Extract the [X, Y] coordinate from the center of the cell holding the provided text.  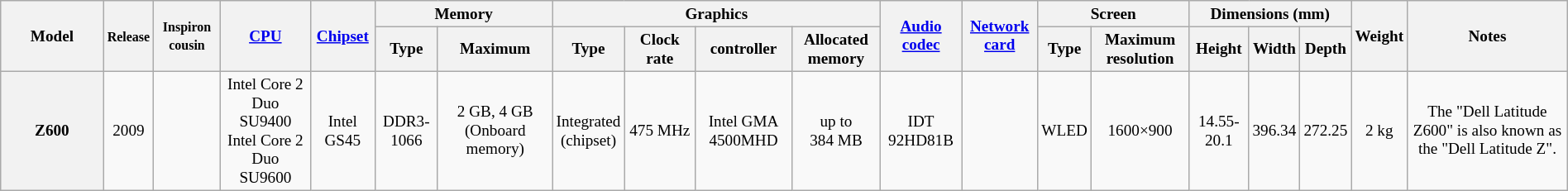
Model [52, 36]
Intel GS45 [342, 131]
Height [1219, 49]
WLED [1065, 131]
Z600 [52, 131]
2009 [129, 131]
Width [1274, 49]
Weight [1379, 36]
Chipset [342, 36]
Allocated memory [835, 49]
Graphics [716, 14]
Audio codec [921, 36]
up to 384 MB [835, 131]
DDR3-1066 [406, 131]
Depth [1326, 49]
475 MHz [660, 131]
Release [129, 36]
Clock rate [660, 49]
Integrated(chipset) [589, 131]
Notes [1488, 36]
14.55-20.1 [1219, 131]
Network card [1000, 36]
IDT 92HD81B [921, 131]
Maximum [495, 49]
Screen [1113, 14]
The "Dell Latitude Z600" is also known as the "Dell Latitude Z". [1488, 131]
Inspiron cousin [187, 36]
2 GB, 4 GB (Onboard memory) [495, 131]
1600×900 [1140, 131]
controller [744, 49]
Dimensions (mm) [1270, 14]
Maximum resolution [1140, 49]
Intel GMA 4500MHD [744, 131]
Intel Core 2 Duo SU9400Intel Core 2 Duo SU9600 [265, 131]
2 kg [1379, 131]
CPU [265, 36]
Memory [463, 14]
272.25 [1326, 131]
396.34 [1274, 131]
